From the cell containing the given text, extract its center point as [x, y] coordinate. 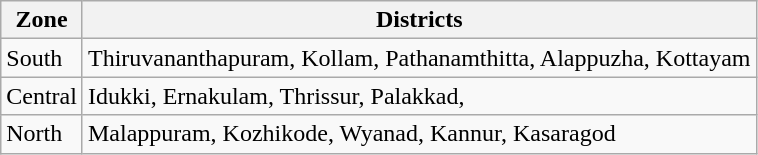
North [42, 134]
Idukki, Ernakulam, Thrissur, Palakkad, [419, 96]
Thiruvananthapuram, Kollam, Pathanamthitta, Alappuzha, Kottayam [419, 58]
Malappuram, Kozhikode, Wyanad, Kannur, Kasaragod [419, 134]
Districts [419, 20]
Central [42, 96]
South [42, 58]
Zone [42, 20]
